Determine the [X, Y] coordinate at the center of the cell enclosing the given text.  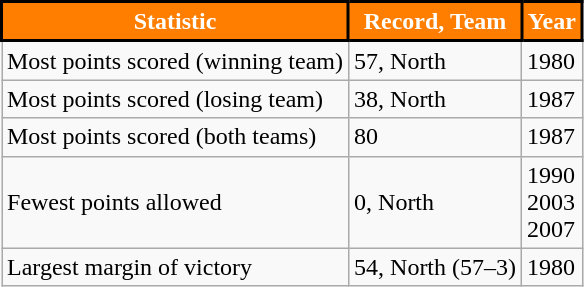
38, North [436, 99]
57, North [436, 60]
54, North (57–3) [436, 267]
Record, Team [436, 22]
Most points scored (both teams) [176, 137]
Most points scored (losing team) [176, 99]
199020032007 [552, 202]
Largest margin of victory [176, 267]
0, North [436, 202]
Fewest points allowed [176, 202]
Most points scored (winning team) [176, 60]
Year [552, 22]
80 [436, 137]
Statistic [176, 22]
